Scan for the cell matching the given text and deliver its (X, Y) coordinate at center. 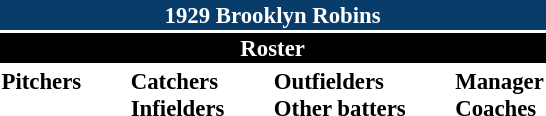
1929 Brooklyn Robins (272, 15)
Roster (272, 48)
